Pinpoint the cell where the given text exists, returning its (x, y) midpoint coordinate. 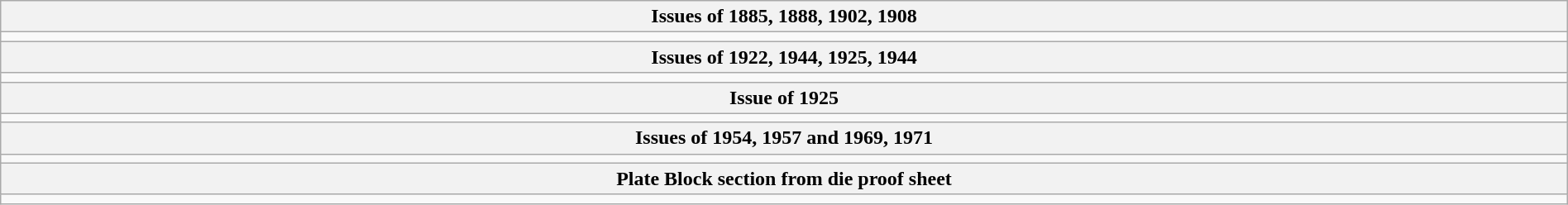
Plate Block section from die proof sheet (784, 179)
Issues of 1922, 1944, 1925, 1944 (784, 57)
Issues of 1885, 1888, 1902, 1908 (784, 17)
Issue of 1925 (784, 98)
Issues of 1954, 1957 and 1969, 1971 (784, 138)
